Extract the (x, y) coordinate from the center of the cell holding the provided text.  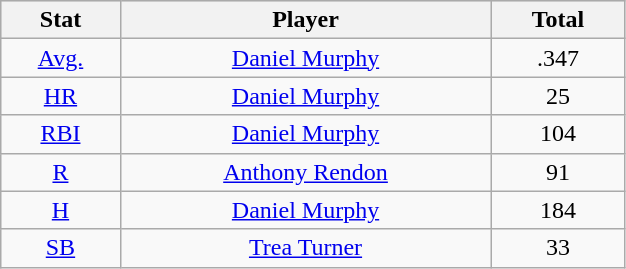
.347 (558, 58)
SB (60, 248)
33 (558, 248)
Stat (60, 20)
Avg. (60, 58)
104 (558, 134)
91 (558, 172)
184 (558, 210)
25 (558, 96)
Player (306, 20)
R (60, 172)
HR (60, 96)
Total (558, 20)
Anthony Rendon (306, 172)
RBI (60, 134)
H (60, 210)
Trea Turner (306, 248)
